Return the (X, Y) coordinate for the center point of the cell that contains the specified text.  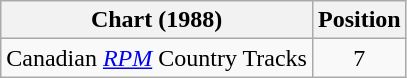
Canadian RPM Country Tracks (157, 58)
7 (359, 58)
Position (359, 20)
Chart (1988) (157, 20)
